Identify which cell holds the provided text, then report its [X, Y] central coordinate. 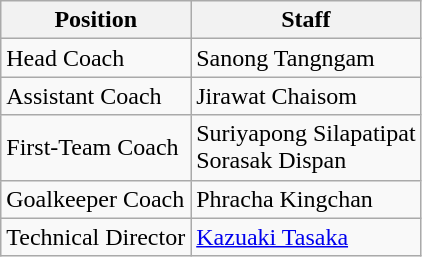
First-Team Coach [96, 148]
Staff [306, 20]
Jirawat Chaisom [306, 96]
Assistant Coach [96, 96]
Goalkeeper Coach [96, 199]
Kazuaki Tasaka [306, 237]
Position [96, 20]
Sanong Tangngam [306, 58]
Head Coach [96, 58]
Suriyapong Silapatipat Sorasak Dispan [306, 148]
Technical Director [96, 237]
Phracha Kingchan [306, 199]
